Capture the cell that displays the provided text and extract its [x, y] central coordinate. 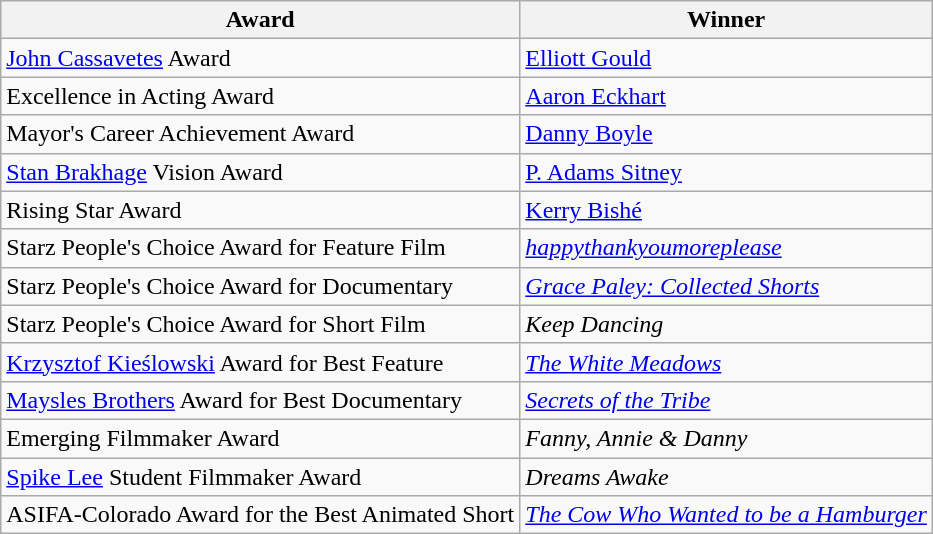
Krzysztof Kieślowski Award for Best Feature [260, 362]
Secrets of the Tribe [726, 400]
Starz People's Choice Award for Documentary [260, 286]
P. Adams Sitney [726, 172]
ASIFA-Colorado Award for the Best Animated Short [260, 515]
Starz People's Choice Award for Short Film [260, 324]
Grace Paley: Collected Shorts [726, 286]
Mayor's Career Achievement Award [260, 134]
Excellence in Acting Award [260, 96]
Maysles Brothers Award for Best Documentary [260, 400]
Fanny, Annie & Danny [726, 438]
Spike Lee Student Filmmaker Award [260, 477]
John Cassavetes Award [260, 58]
The Cow Who Wanted to be a Hamburger [726, 515]
Keep Dancing [726, 324]
Starz People's Choice Award for Feature Film [260, 248]
Emerging Filmmaker Award [260, 438]
Rising Star Award [260, 210]
Danny Boyle [726, 134]
happythankyoumoreplease [726, 248]
The White Meadows [726, 362]
Aaron Eckhart [726, 96]
Stan Brakhage Vision Award [260, 172]
Winner [726, 20]
Kerry Bishé [726, 210]
Award [260, 20]
Elliott Gould [726, 58]
Dreams Awake [726, 477]
